Extract the [x, y] coordinate from the center of the cell holding the provided text.  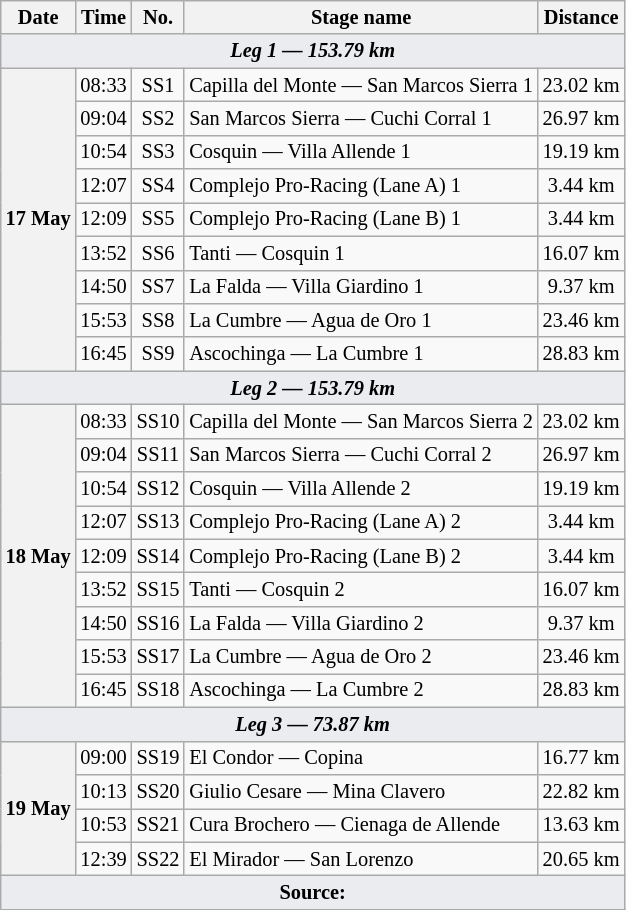
SS20 [158, 791]
San Marcos Sierra — Cuchi Corral 1 [360, 118]
SS9 [158, 354]
13.63 km [582, 825]
18 May [38, 556]
Leg 3 — 73.87 km [313, 724]
Complejo Pro-Racing (Lane A) 1 [360, 186]
Ascochinga — La Cumbre 2 [360, 690]
La Cumbre — Agua de Oro 2 [360, 657]
Tanti — Cosquin 1 [360, 253]
SS16 [158, 623]
San Marcos Sierra — Cuchi Corral 2 [360, 455]
Cosquin — Villa Allende 1 [360, 152]
No. [158, 17]
La Cumbre — Agua de Oro 1 [360, 320]
Distance [582, 17]
22.82 km [582, 791]
20.65 km [582, 859]
SS21 [158, 825]
SS13 [158, 522]
Capilla del Monte — San Marcos Sierra 2 [360, 421]
Cura Brochero — Cienaga de Allende [360, 825]
SS17 [158, 657]
Ascochinga — La Cumbre 1 [360, 354]
SS22 [158, 859]
SS1 [158, 85]
Cosquin — Villa Allende 2 [360, 489]
Leg 2 — 153.79 km [313, 388]
SS3 [158, 152]
10:53 [104, 825]
Date [38, 17]
SS12 [158, 489]
12:39 [104, 859]
SS8 [158, 320]
Leg 1 — 153.79 km [313, 51]
El Condor — Copina [360, 758]
16.77 km [582, 758]
SS19 [158, 758]
El Mirador — San Lorenzo [360, 859]
Source: [313, 892]
Time [104, 17]
Giulio Cesare — Mina Clavero [360, 791]
SS11 [158, 455]
SS6 [158, 253]
La Falda — Villa Giardino 1 [360, 287]
SS2 [158, 118]
SS10 [158, 421]
09:00 [104, 758]
SS7 [158, 287]
La Falda — Villa Giardino 2 [360, 623]
10:13 [104, 791]
Stage name [360, 17]
SS14 [158, 556]
SS5 [158, 219]
Complejo Pro-Racing (Lane B) 2 [360, 556]
SS4 [158, 186]
SS18 [158, 690]
Complejo Pro-Racing (Lane A) 2 [360, 522]
Capilla del Monte — San Marcos Sierra 1 [360, 85]
Tanti — Cosquin 2 [360, 589]
17 May [38, 220]
Complejo Pro-Racing (Lane B) 1 [360, 219]
SS15 [158, 589]
19 May [38, 808]
